Detect which cell encompasses the target text, then output its (X, Y) center coordinate. 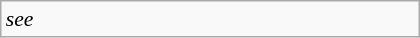
see (210, 19)
